Identify which cell holds the provided text, then report its (x, y) central coordinate. 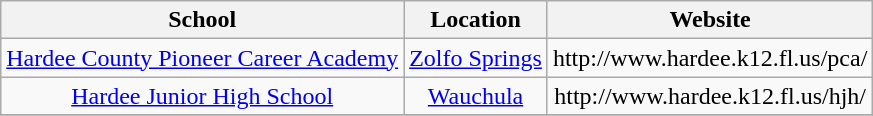
Hardee County Pioneer Career Academy (202, 58)
Wauchula (476, 96)
http://www.hardee.k12.fl.us/hjh/ (710, 96)
Hardee Junior High School (202, 96)
Zolfo Springs (476, 58)
Website (710, 20)
http://www.hardee.k12.fl.us/pca/ (710, 58)
Location (476, 20)
School (202, 20)
